From the cell containing the given text, extract its center point as [X, Y] coordinate. 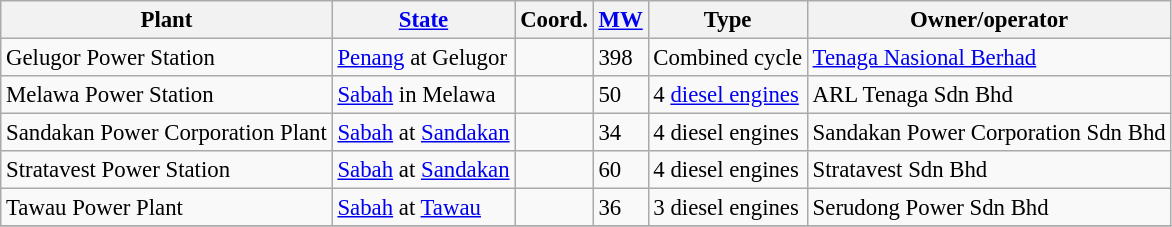
60 [620, 170]
34 [620, 133]
Type [728, 20]
Sabah at Tawau [424, 208]
Tenaga Nasional Berhad [989, 58]
Sabah in Melawa [424, 95]
Combined cycle [728, 58]
Stratavest Sdn Bhd [989, 170]
Serudong Power Sdn Bhd [989, 208]
Melawa Power Station [166, 95]
Plant [166, 20]
50 [620, 95]
398 [620, 58]
Owner/operator [989, 20]
Stratavest Power Station [166, 170]
Sandakan Power Corporation Sdn Bhd [989, 133]
MW [620, 20]
Sandakan Power Corporation Plant [166, 133]
State [424, 20]
Tawau Power Plant [166, 208]
Penang at Gelugor [424, 58]
Coord. [554, 20]
3 diesel engines [728, 208]
36 [620, 208]
ARL Tenaga Sdn Bhd [989, 95]
Gelugor Power Station [166, 58]
